Pinpoint the cell where the given text exists, returning its [x, y] midpoint coordinate. 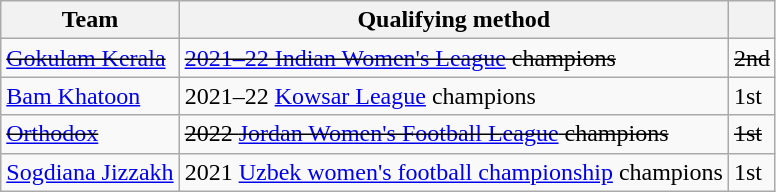
2021–22 Kowsar League champions [454, 96]
2nd [752, 58]
2021 Uzbek women's football championship champions [454, 172]
Sogdiana Jizzakh [90, 172]
Gokulam Kerala [90, 58]
Orthodox [90, 134]
2022 Jordan Women's Football League champions [454, 134]
Team [90, 20]
Bam Khatoon [90, 96]
2021–22 Indian Women's League champions [454, 58]
Qualifying method [454, 20]
